From the cell containing the given text, extract its center point as [x, y] coordinate. 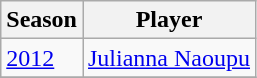
Julianna Naoupu [168, 58]
Player [168, 20]
Season [42, 20]
2012 [42, 58]
